Pinpoint the cell where the given text exists, returning its [X, Y] midpoint coordinate. 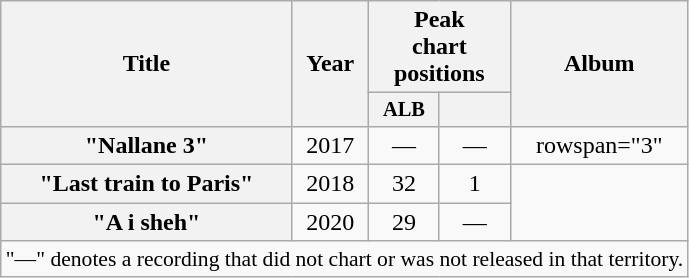
"Last train to Paris" [146, 184]
rowspan="3" [599, 145]
Year [330, 64]
"Nallane 3" [146, 145]
"A i sheh" [146, 222]
2017 [330, 145]
32 [404, 184]
ALB [404, 110]
2018 [330, 184]
1 [474, 184]
"—" denotes a recording that did not chart or was not released in that territory. [345, 259]
29 [404, 222]
Title [146, 64]
Peakchart positions [440, 47]
2020 [330, 222]
Album [599, 64]
